For the text-containing cell, return its midpoint in (x, y) coordinate format. 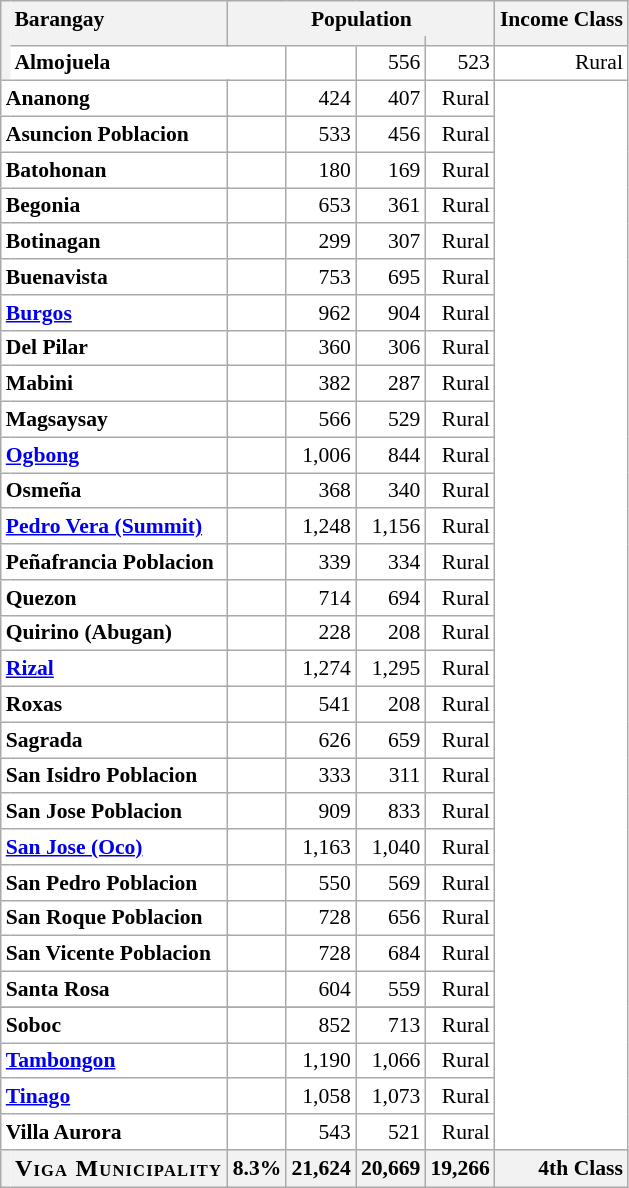
521 (390, 1132)
Magsaysay (114, 420)
1,006 (320, 455)
Tinago (114, 1097)
Peñafrancia Poblacion (114, 562)
713 (390, 1025)
Del Pilar (114, 348)
Rizal (114, 669)
566 (320, 420)
550 (320, 883)
San Pedro Poblacion (114, 883)
San Vicente Poblacion (114, 954)
659 (390, 740)
533 (320, 135)
Osmeña (114, 491)
368 (320, 491)
626 (320, 740)
1,073 (390, 1097)
Viga Municipality (119, 1169)
San Jose Poblacion (114, 812)
20,669 (390, 1169)
541 (320, 705)
1,058 (320, 1097)
Soboc (114, 1025)
180 (320, 170)
1,295 (390, 669)
523 (460, 63)
833 (390, 812)
1,274 (320, 669)
1,163 (320, 847)
360 (320, 348)
382 (320, 384)
299 (320, 242)
1,248 (320, 527)
Batohonan (114, 170)
311 (390, 776)
San Jose (Oco) (114, 847)
424 (320, 99)
852 (320, 1025)
San Isidro Poblacion (114, 776)
Begonia (114, 206)
Mabini (114, 384)
694 (390, 598)
4th Class (562, 1169)
Quezon (114, 598)
569 (390, 883)
Ogbong (114, 455)
Buenavista (114, 277)
Burgos (114, 313)
228 (320, 633)
Barangay (119, 18)
1,066 (390, 1061)
Villa Aurora (114, 1132)
684 (390, 954)
Tambongon (114, 1061)
307 (390, 242)
333 (320, 776)
559 (390, 990)
844 (390, 455)
1,156 (390, 527)
604 (320, 990)
753 (320, 277)
21,624 (320, 1169)
904 (390, 313)
Asuncion Poblacion (114, 135)
Population (362, 18)
Sagrada (114, 740)
Almojuela (148, 63)
909 (320, 812)
19,266 (460, 1169)
Botinagan (114, 242)
San Roque Poblacion (114, 918)
306 (390, 348)
Roxas (114, 705)
Santa Rosa (114, 990)
340 (390, 491)
543 (320, 1132)
Quirino (Abugan) (114, 633)
Ananong (114, 99)
1,190 (320, 1061)
653 (320, 206)
Income Class (562, 18)
407 (390, 99)
361 (390, 206)
287 (390, 384)
529 (390, 420)
695 (390, 277)
714 (320, 598)
556 (390, 63)
962 (320, 313)
1,040 (390, 847)
169 (390, 170)
339 (320, 562)
334 (390, 562)
8.3% (258, 1169)
656 (390, 918)
Pedro Vera (Summit) (114, 527)
456 (390, 135)
